Locate the cell with the specified text and output its [x, y] center coordinate. 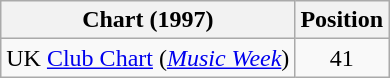
41 [342, 58]
Chart (1997) [148, 20]
Position [342, 20]
UK Club Chart (Music Week) [148, 58]
